Output the (X, Y) coordinate of the center of the cell containing the given text.  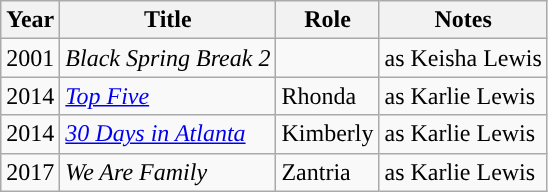
Kimberly (328, 134)
2001 (30, 58)
Role (328, 20)
We Are Family (168, 172)
Year (30, 20)
Notes (463, 20)
Zantria (328, 172)
Title (168, 20)
30 Days in Atlanta (168, 134)
2017 (30, 172)
Black Spring Break 2 (168, 58)
Rhonda (328, 96)
Top Five (168, 96)
as Keisha Lewis (463, 58)
